Scan for the cell matching the given text and deliver its (x, y) coordinate at center. 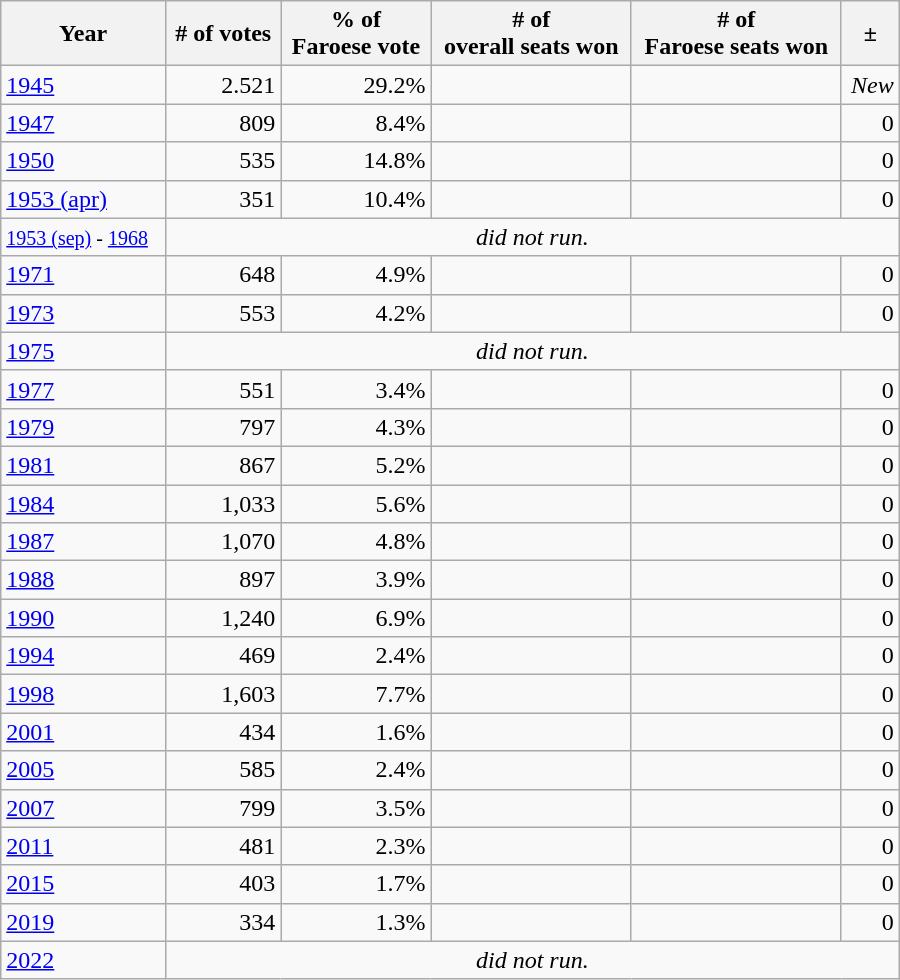
# of votes (222, 34)
481 (222, 846)
648 (222, 275)
4.2% (356, 313)
1953 (sep) - 1968 (84, 237)
1,603 (222, 694)
1975 (84, 351)
1950 (84, 161)
434 (222, 732)
8.4% (356, 123)
4.8% (356, 542)
# ofFaroese seats won (736, 34)
351 (222, 199)
1953 (apr) (84, 199)
2.3% (356, 846)
New (870, 85)
2022 (84, 960)
1987 (84, 542)
1990 (84, 618)
535 (222, 161)
797 (222, 427)
1945 (84, 85)
2001 (84, 732)
Year (84, 34)
4.9% (356, 275)
3.9% (356, 580)
5.6% (356, 503)
1988 (84, 580)
1.6% (356, 732)
1994 (84, 656)
809 (222, 123)
% ofFaroese vote (356, 34)
2.521 (222, 85)
5.2% (356, 465)
1,240 (222, 618)
3.5% (356, 808)
1,033 (222, 503)
1977 (84, 389)
867 (222, 465)
3.4% (356, 389)
1.7% (356, 884)
1,070 (222, 542)
1998 (84, 694)
551 (222, 389)
± (870, 34)
2007 (84, 808)
403 (222, 884)
2011 (84, 846)
1947 (84, 123)
897 (222, 580)
2005 (84, 770)
1984 (84, 503)
334 (222, 922)
2019 (84, 922)
1981 (84, 465)
# ofoverall seats won (531, 34)
29.2% (356, 85)
469 (222, 656)
799 (222, 808)
1973 (84, 313)
553 (222, 313)
2015 (84, 884)
7.7% (356, 694)
14.8% (356, 161)
1.3% (356, 922)
10.4% (356, 199)
1979 (84, 427)
585 (222, 770)
6.9% (356, 618)
1971 (84, 275)
4.3% (356, 427)
